Search for the cell housing the specified text and yield its [X, Y] center coordinate. 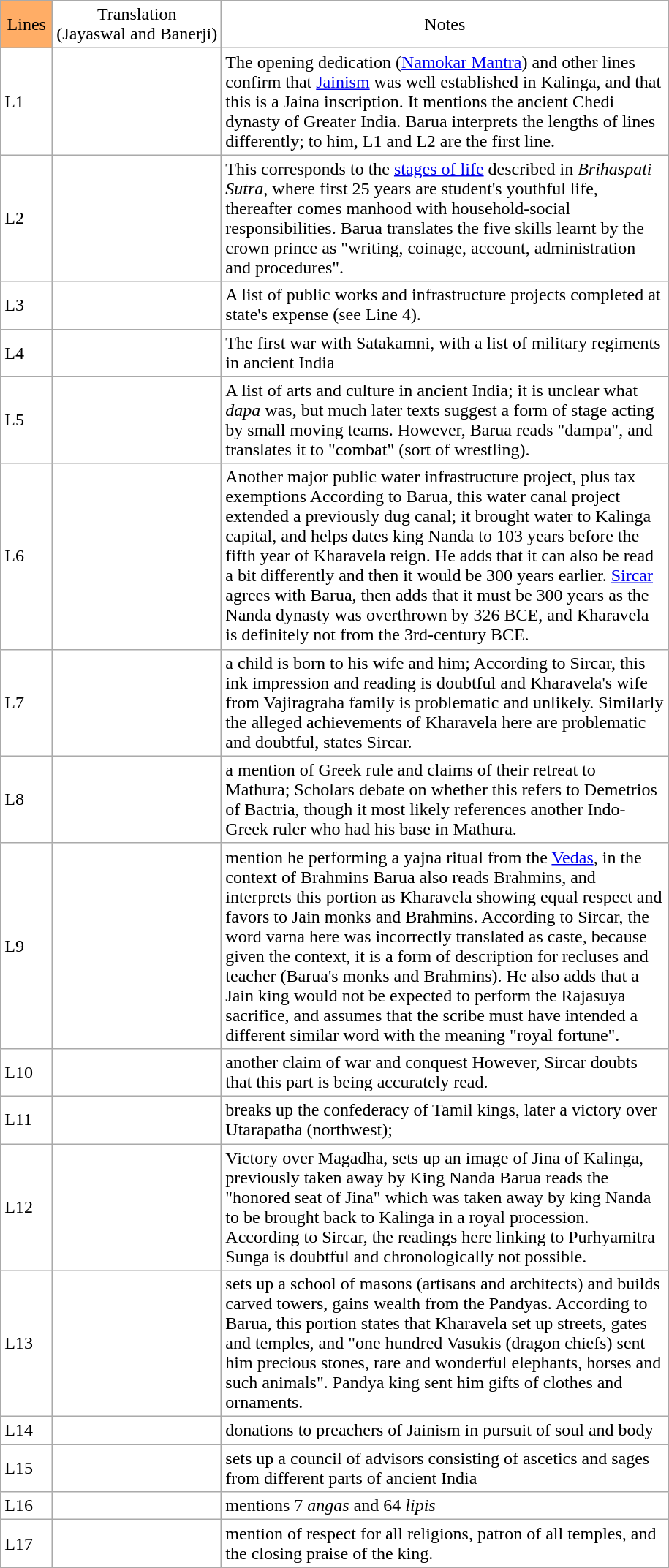
another claim of war and conquest However, Sircar doubts that this part is being accurately read. [445, 1072]
L15 [26, 1468]
L11 [26, 1120]
L16 [26, 1506]
L10 [26, 1072]
Lines [26, 25]
L6 [26, 556]
L13 [26, 1344]
L8 [26, 800]
L7 [26, 702]
Notes [445, 25]
L14 [26, 1431]
L17 [26, 1544]
mention of respect for all religions, patron of all temples, and the closing praise of the king. [445, 1544]
breaks up the confederacy of Tamil kings, later a victory over Utarapatha (northwest); [445, 1120]
mentions 7 angas and 64 lipis [445, 1506]
L5 [26, 420]
sets up a council of advisors consisting of ascetics and sages from different parts of ancient India [445, 1468]
L9 [26, 946]
Translation(Jayaswal and Banerji) [137, 25]
L1 [26, 102]
donations to preachers of Jainism in pursuit of soul and body [445, 1431]
L4 [26, 352]
L2 [26, 218]
The first war with Satakamni, with a list of military regiments in ancient India [445, 352]
A list of public works and infrastructure projects completed at state's expense (see Line 4). [445, 306]
L12 [26, 1206]
L3 [26, 306]
